Capture the cell that displays the provided text and extract its [x, y] central coordinate. 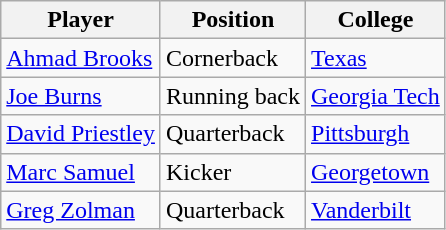
Greg Zolman [81, 210]
Ahmad Brooks [81, 58]
Marc Samuel [81, 172]
Cornerback [232, 58]
College [376, 20]
David Priestley [81, 134]
Kicker [232, 172]
Georgia Tech [376, 96]
Joe Burns [81, 96]
Vanderbilt [376, 210]
Player [81, 20]
Position [232, 20]
Running back [232, 96]
Georgetown [376, 172]
Pittsburgh [376, 134]
Texas [376, 58]
